Search for the cell housing the specified text and yield its (x, y) center coordinate. 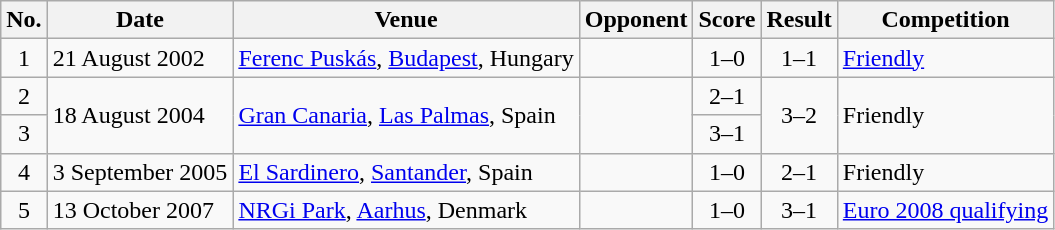
El Sardinero, Santander, Spain (406, 172)
Result (799, 20)
1 (24, 58)
3–2 (799, 115)
Date (140, 20)
1–1 (799, 58)
Competition (945, 20)
18 August 2004 (140, 115)
Ferenc Puskás, Budapest, Hungary (406, 58)
3 September 2005 (140, 172)
Venue (406, 20)
3 (24, 134)
13 October 2007 (140, 210)
Score (727, 20)
4 (24, 172)
Euro 2008 qualifying (945, 210)
NRGi Park, Aarhus, Denmark (406, 210)
21 August 2002 (140, 58)
5 (24, 210)
2 (24, 96)
Gran Canaria, Las Palmas, Spain (406, 115)
Opponent (636, 20)
No. (24, 20)
